Detect which cell encompasses the target text, then output its [x, y] center coordinate. 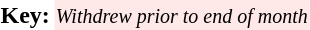
Withdrew prior to end of month [182, 15]
